Provide the (x, y) coordinate of the cell's center where the given text is located.  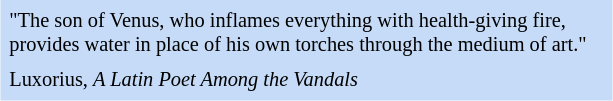
"The son of Venus, who inflames everything with health-giving fire, provides water in place of his own torches through the medium of art." (306, 34)
Luxorius, A Latin Poet Among the Vandals (306, 80)
